From the cell containing the given text, extract its center point as [X, Y] coordinate. 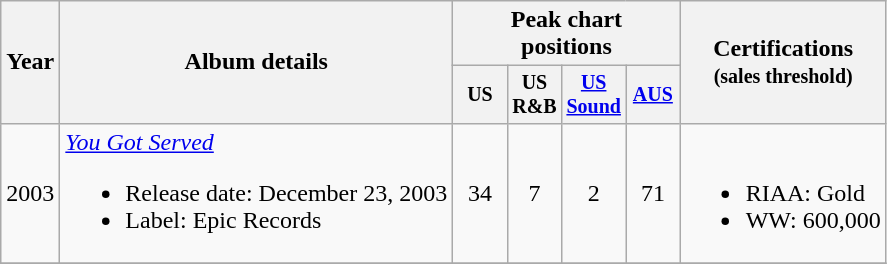
RIAA: GoldWW: 600,000 [783, 193]
You Got ServedRelease date: December 23, 2003Label: Epic Records [256, 193]
71 [653, 193]
2003 [30, 193]
Album details [256, 62]
2 [594, 193]
Peak chartpositions [566, 34]
US Sound [594, 94]
AUS [653, 94]
34 [480, 193]
7 [534, 193]
US [480, 94]
US R&B [534, 94]
Year [30, 62]
Certifications(sales threshold) [783, 62]
